Pinpoint the cell where the given text exists, returning its [X, Y] midpoint coordinate. 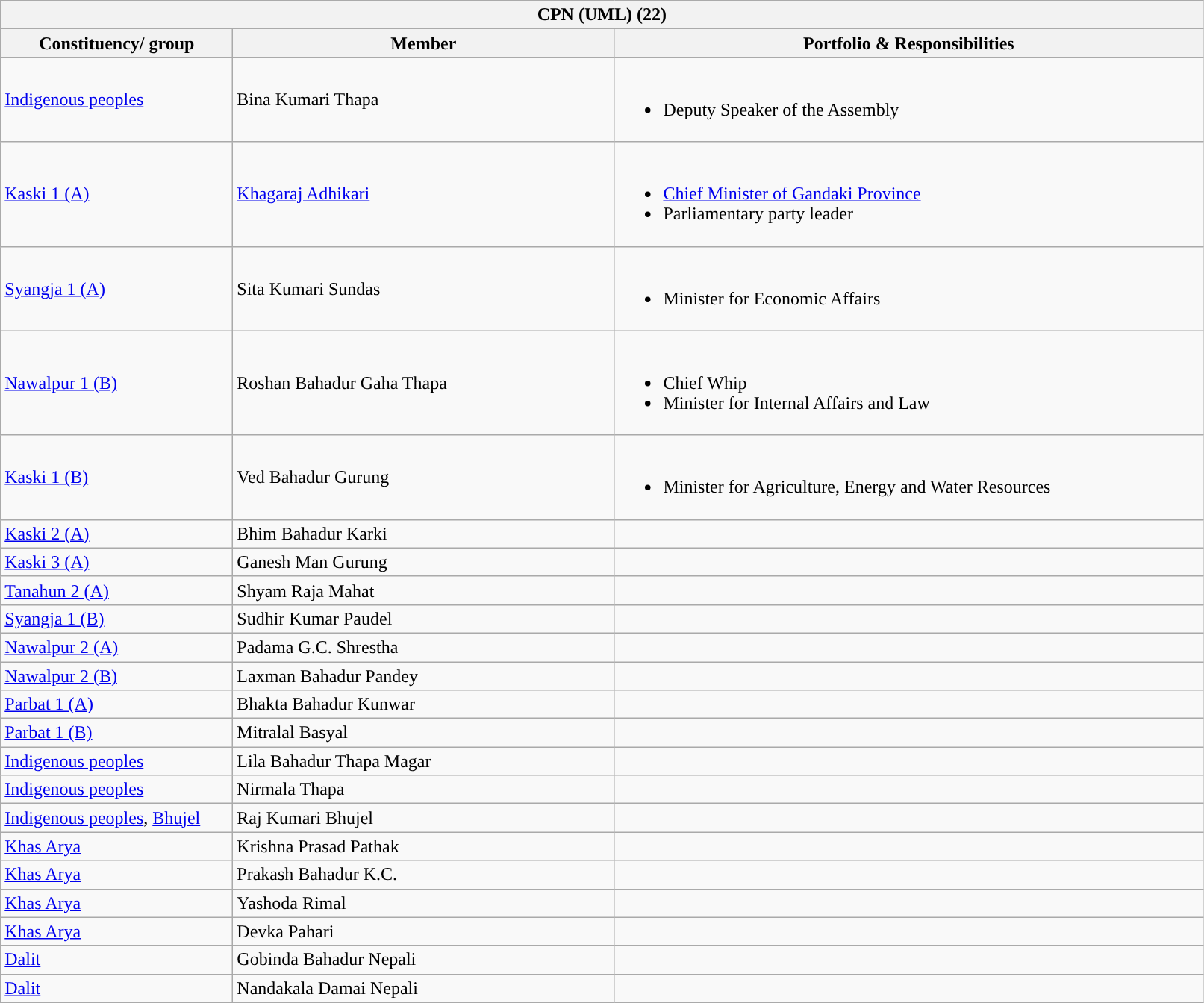
Sudhir Kumar Paudel [424, 619]
Kaski 1 (A) [116, 194]
Parbat 1 (B) [116, 733]
Padama G.C. Shrestha [424, 647]
Lila Bahadur Thapa Magar [424, 761]
Kaski 3 (A) [116, 562]
CPN (UML) (22) [602, 15]
Kaski 2 (A) [116, 534]
Minister for Agriculture, Energy and Water Resources [909, 478]
Portfolio & Responsibilities [909, 43]
Bhakta Bahadur Kunwar [424, 704]
Bhim Bahadur Karki [424, 534]
Raj Kumari Bhujel [424, 818]
Nawalpur 2 (B) [116, 675]
Bina Kumari Thapa [424, 100]
Prakash Bahadur K.C. [424, 875]
Yashoda Rimal [424, 903]
Ved Bahadur Gurung [424, 478]
Kaski 1 (B) [116, 478]
Nawalpur 2 (A) [116, 647]
Minister for Economic Affairs [909, 288]
Member [424, 43]
Tanahun 2 (A) [116, 590]
Krishna Prasad Pathak [424, 846]
Khagaraj Adhikari [424, 194]
Nirmala Thapa [424, 790]
Parbat 1 (A) [116, 704]
Sita Kumari Sundas [424, 288]
Roshan Bahadur Gaha Thapa [424, 383]
Chief Minister of Gandaki ProvinceParliamentary party leader [909, 194]
Deputy Speaker of the Assembly [909, 100]
Syangja 1 (A) [116, 288]
Nandakala Damai Nepali [424, 988]
Laxman Bahadur Pandey [424, 675]
Constituency/ group [116, 43]
Chief WhipMinister for Internal Affairs and Law [909, 383]
Mitralal Basyal [424, 733]
Indigenous peoples, Bhujel [116, 818]
Devka Pahari [424, 931]
Ganesh Man Gurung [424, 562]
Syangja 1 (B) [116, 619]
Shyam Raja Mahat [424, 590]
Gobinda Bahadur Nepali [424, 960]
Nawalpur 1 (B) [116, 383]
